Output the [X, Y] coordinate of the center of the cell containing the given text.  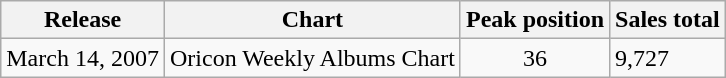
March 14, 2007 [83, 58]
Release [83, 20]
36 [534, 58]
Sales total [668, 20]
Oricon Weekly Albums Chart [312, 58]
Peak position [534, 20]
Chart [312, 20]
9,727 [668, 58]
